Determine the [x, y] coordinate at the center of the cell enclosing the given text.  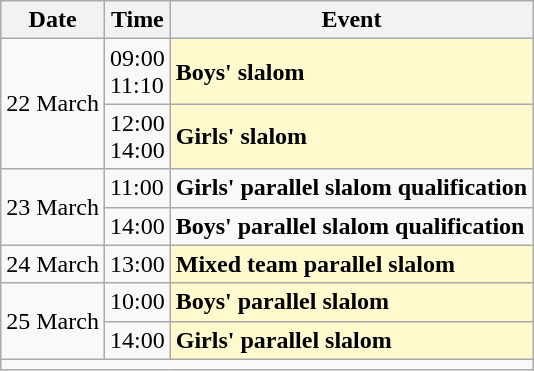
Date [53, 20]
Girls' slalom [351, 136]
22 March [53, 104]
12:0014:00 [137, 136]
Boys' parallel slalom [351, 302]
11:00 [137, 188]
Boys' parallel slalom qualification [351, 226]
Event [351, 20]
13:00 [137, 264]
25 March [53, 321]
Girls' parallel slalom qualification [351, 188]
Boys' slalom [351, 72]
24 March [53, 264]
23 March [53, 207]
09:0011:10 [137, 72]
Girls' parallel slalom [351, 340]
Time [137, 20]
10:00 [137, 302]
Mixed team parallel slalom [351, 264]
